Provide the [X, Y] coordinate of the cell's center where the given text is located.  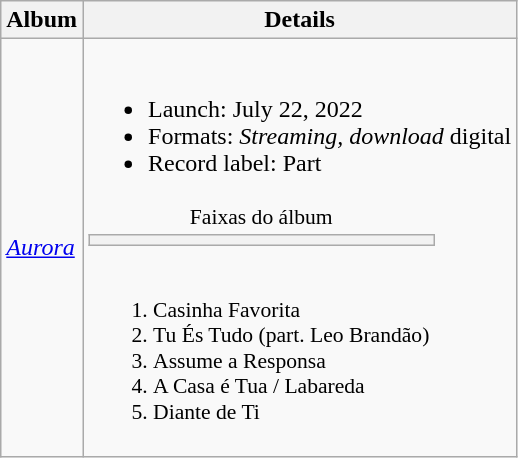
Aurora [42, 248]
Casinha FavoritaTu És Tudo (part. Leo Brandão)Assume a ResponsaA Casa é Tua / LabaredaDiante de Ti [262, 348]
Details [299, 20]
Album [42, 20]
Faixas do álbum [262, 218]
